Scan for the cell matching the given text and deliver its [X, Y] coordinate at center. 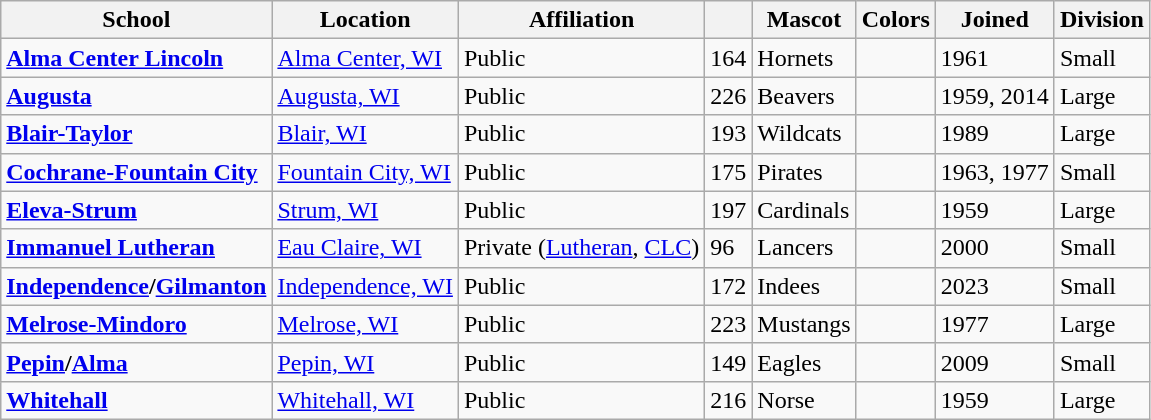
197 [728, 210]
1977 [994, 324]
Pepin/Alma [136, 362]
Wildcats [804, 134]
Colors [896, 20]
Mascot [804, 20]
Eagles [804, 362]
Whitehall, WI [366, 400]
172 [728, 286]
Hornets [804, 58]
96 [728, 248]
Augusta [136, 96]
Joined [994, 20]
Alma Center Lincoln [136, 58]
2000 [994, 248]
Independence, WI [366, 286]
Indees [804, 286]
Eau Claire, WI [366, 248]
Private (Lutheran, CLC) [581, 248]
School [136, 20]
Fountain City, WI [366, 172]
2023 [994, 286]
Cardinals [804, 210]
1961 [994, 58]
Melrose, WI [366, 324]
Affiliation [581, 20]
149 [728, 362]
Melrose-Mindoro [136, 324]
Blair-Taylor [136, 134]
Location [366, 20]
Whitehall [136, 400]
Pirates [804, 172]
1989 [994, 134]
Division [1102, 20]
223 [728, 324]
193 [728, 134]
Norse [804, 400]
164 [728, 58]
1959, 2014 [994, 96]
175 [728, 172]
Independence/Gilmanton [136, 286]
226 [728, 96]
Cochrane-Fountain City [136, 172]
216 [728, 400]
2009 [994, 362]
1963, 1977 [994, 172]
Alma Center, WI [366, 58]
Blair, WI [366, 134]
Augusta, WI [366, 96]
Mustangs [804, 324]
Lancers [804, 248]
Eleva-Strum [136, 210]
Beavers [804, 96]
Immanuel Lutheran [136, 248]
Strum, WI [366, 210]
Pepin, WI [366, 362]
